Search for the cell housing the specified text and yield its [X, Y] center coordinate. 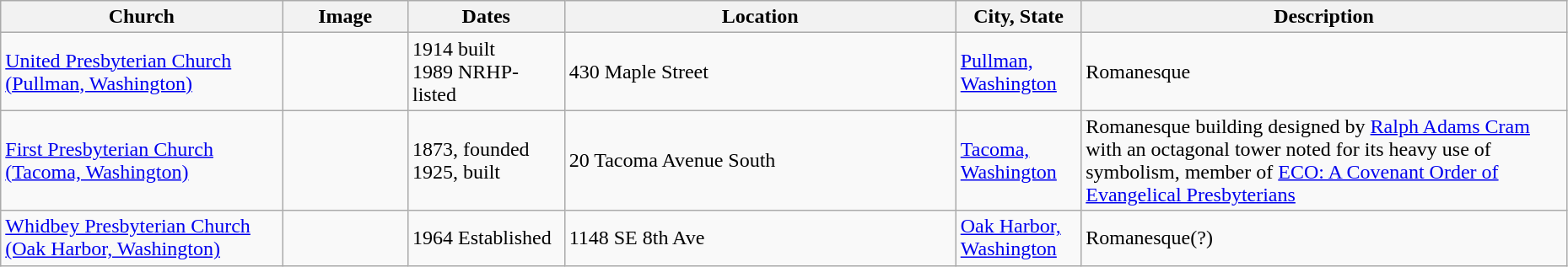
20 Tacoma Avenue South [760, 160]
Church [142, 17]
Location [760, 17]
430 Maple Street [760, 72]
Romanesque [1324, 72]
City, State [1019, 17]
Pullman, Washington [1019, 72]
1964 Established [486, 238]
Image [346, 17]
Description [1324, 17]
Whidbey Presbyterian Church (Oak Harbor, Washington) [142, 238]
1148 SE 8th Ave [760, 238]
United Presbyterian Church (Pullman, Washington) [142, 72]
Romanesque(?) [1324, 238]
1873, founded 1925, built [486, 160]
1914 built1989 NRHP-listed [486, 72]
First Presbyterian Church (Tacoma, Washington) [142, 160]
Dates [486, 17]
Oak Harbor, Washington [1019, 238]
Tacoma, Washington [1019, 160]
